Pinpoint the cell where the given text exists, returning its [x, y] midpoint coordinate. 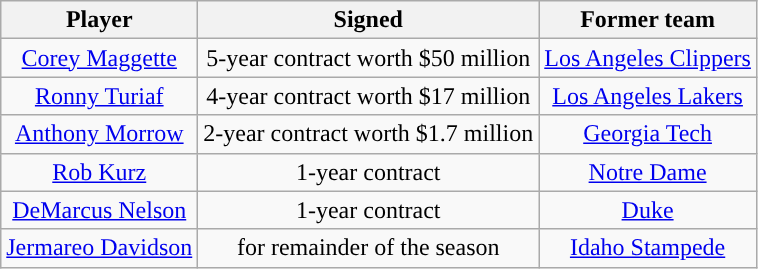
5-year contract worth $50 million [368, 58]
Signed [368, 20]
Los Angeles Clippers [648, 58]
Notre Dame [648, 172]
4-year contract worth $17 million [368, 96]
Idaho Stampede [648, 248]
Los Angeles Lakers [648, 96]
Ronny Turiaf [100, 96]
for remainder of the season [368, 248]
Rob Kurz [100, 172]
Corey Maggette [100, 58]
Anthony Morrow [100, 134]
2-year contract worth $1.7 million [368, 134]
Jermareo Davidson [100, 248]
Player [100, 20]
Duke [648, 210]
Former team [648, 20]
DeMarcus Nelson [100, 210]
Georgia Tech [648, 134]
